Locate the cell with the specified text and output its (x, y) center coordinate. 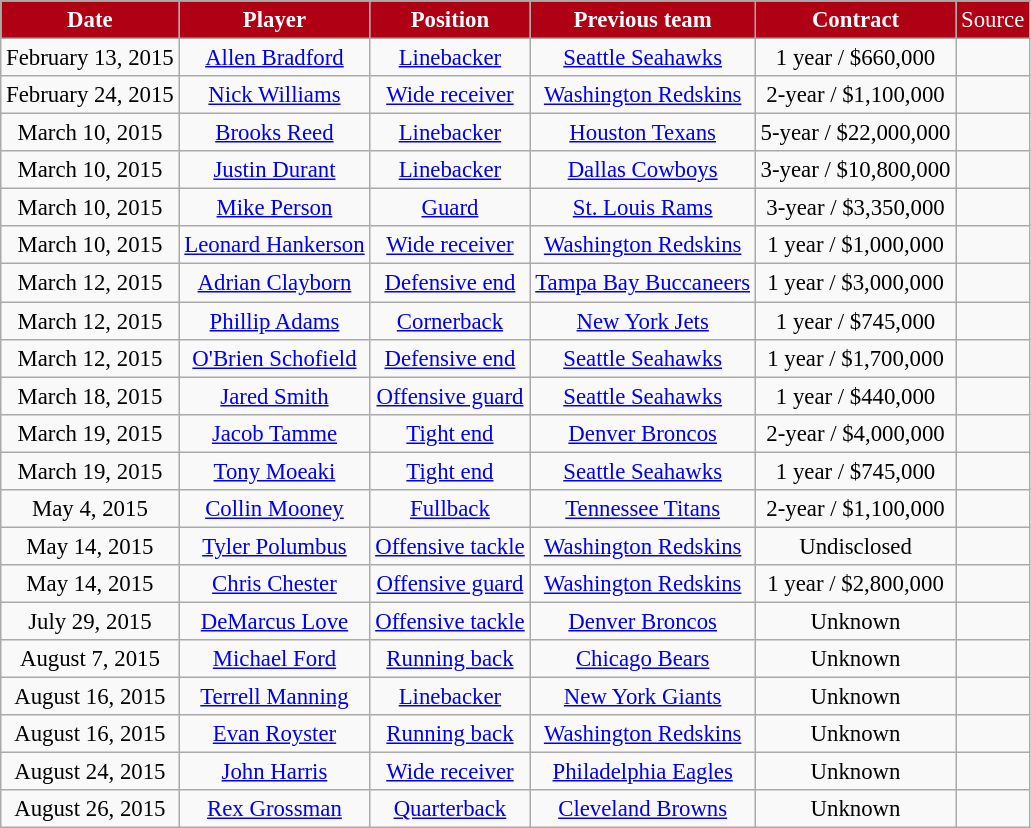
1 year / $1,000,000 (855, 245)
Quarterback (450, 809)
Adrian Clayborn (274, 283)
Evan Royster (274, 734)
Chicago Bears (642, 659)
Allen Bradford (274, 58)
1 year / $2,800,000 (855, 584)
Justin Durant (274, 170)
Collin Mooney (274, 509)
Tyler Polumbus (274, 546)
1 year / $3,000,000 (855, 283)
Tony Moeaki (274, 471)
May 4, 2015 (90, 509)
3-year / $10,800,000 (855, 170)
DeMarcus Love (274, 621)
Fullback (450, 509)
St. Louis Rams (642, 208)
Cleveland Browns (642, 809)
August 24, 2015 (90, 772)
Date (90, 20)
Houston Texans (642, 133)
New York Giants (642, 697)
February 24, 2015 (90, 95)
Guard (450, 208)
Contract (855, 20)
Terrell Manning (274, 697)
5-year / $22,000,000 (855, 133)
August 26, 2015 (90, 809)
O'Brien Schofield (274, 358)
Mike Person (274, 208)
Leonard Hankerson (274, 245)
Nick Williams (274, 95)
Cornerback (450, 321)
Source (993, 20)
New York Jets (642, 321)
July 29, 2015 (90, 621)
Jared Smith (274, 396)
August 7, 2015 (90, 659)
1 year / $440,000 (855, 396)
Brooks Reed (274, 133)
1 year / $1,700,000 (855, 358)
Position (450, 20)
February 13, 2015 (90, 58)
Tennessee Titans (642, 509)
Michael Ford (274, 659)
Philadelphia Eagles (642, 772)
2-year / $4,000,000 (855, 433)
Player (274, 20)
Previous team (642, 20)
Tampa Bay Buccaneers (642, 283)
Rex Grossman (274, 809)
1 year / $660,000 (855, 58)
Phillip Adams (274, 321)
Undisclosed (855, 546)
March 18, 2015 (90, 396)
Dallas Cowboys (642, 170)
Jacob Tamme (274, 433)
Chris Chester (274, 584)
John Harris (274, 772)
3-year / $3,350,000 (855, 208)
